Search for the cell housing the specified text and yield its [X, Y] center coordinate. 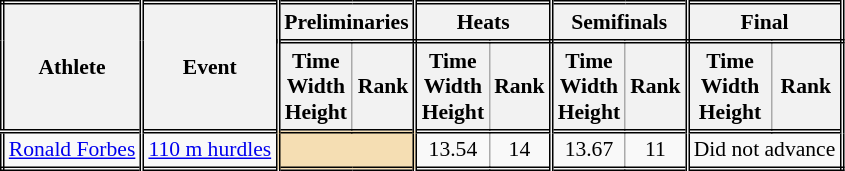
Event [210, 67]
13.54 [452, 150]
Preliminaries [346, 22]
Heats [483, 22]
Athlete [72, 67]
11 [656, 150]
Ronald Forbes [72, 150]
Final [764, 22]
13.67 [588, 150]
14 [520, 150]
110 m hurdles [210, 150]
Semifinals [619, 22]
Did not advance [764, 150]
